From the cell containing the given text, extract its center point as [X, Y] coordinate. 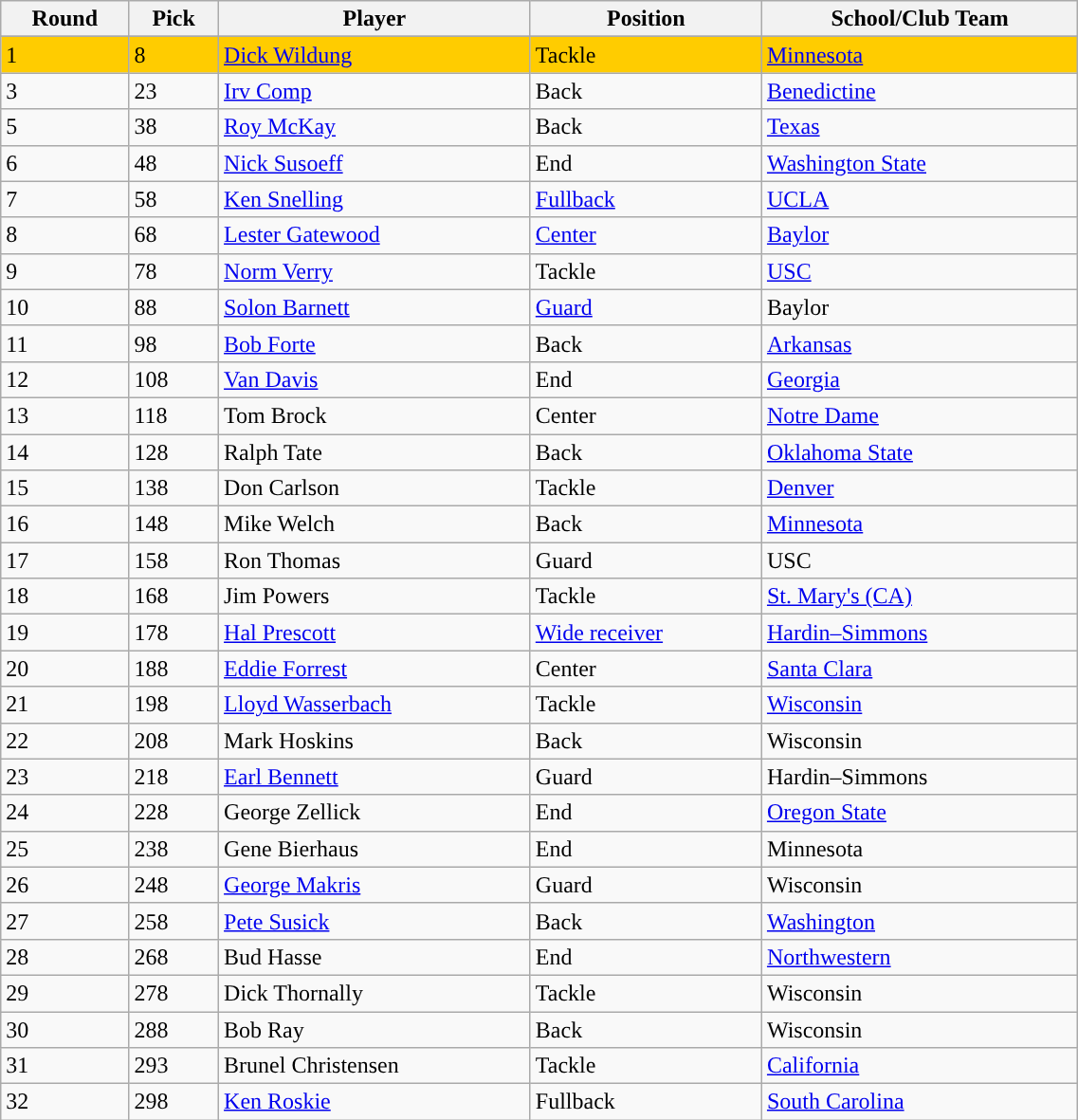
21 [64, 705]
13 [64, 415]
Benedictine [920, 91]
Solon Barnett [375, 307]
228 [174, 813]
UCLA [920, 199]
248 [174, 885]
218 [174, 777]
28 [64, 957]
168 [174, 597]
25 [64, 849]
Don Carlson [375, 488]
Mike Welch [375, 524]
Wide receiver [646, 633]
238 [174, 849]
293 [174, 1066]
1 [64, 55]
School/Club Team [920, 19]
Brunel Christensen [375, 1066]
Washington [920, 921]
22 [64, 741]
Van Davis [375, 379]
3 [64, 91]
Pete Susick [375, 921]
78 [174, 271]
Earl Bennett [375, 777]
6 [64, 163]
16 [64, 524]
9 [64, 271]
38 [174, 127]
5 [64, 127]
Eddie Forrest [375, 669]
Santa Clara [920, 669]
Oklahoma State [920, 452]
Mark Hoskins [375, 741]
128 [174, 452]
Gene Bierhaus [375, 849]
188 [174, 669]
Ron Thomas [375, 560]
30 [64, 1029]
118 [174, 415]
178 [174, 633]
Round [64, 19]
Arkansas [920, 343]
Northwestern [920, 957]
208 [174, 741]
158 [174, 560]
288 [174, 1029]
298 [174, 1102]
108 [174, 379]
31 [64, 1066]
Texas [920, 127]
Ken Roskie [375, 1102]
Bud Hasse [375, 957]
88 [174, 307]
138 [174, 488]
Lloyd Wasserbach [375, 705]
Nick Susoeff [375, 163]
Ralph Tate [375, 452]
Oregon State [920, 813]
Roy McKay [375, 127]
19 [64, 633]
20 [64, 669]
St. Mary's (CA) [920, 597]
98 [174, 343]
14 [64, 452]
Ken Snelling [375, 199]
Bob Forte [375, 343]
Washington State [920, 163]
Irv Comp [375, 91]
Player [375, 19]
7 [64, 199]
11 [64, 343]
48 [174, 163]
12 [64, 379]
George Makris [375, 885]
58 [174, 199]
Jim Powers [375, 597]
15 [64, 488]
148 [174, 524]
68 [174, 235]
Pick [174, 19]
Hal Prescott [375, 633]
24 [64, 813]
198 [174, 705]
268 [174, 957]
California [920, 1066]
278 [174, 993]
Dick Wildung [375, 55]
18 [64, 597]
Notre Dame [920, 415]
Dick Thornally [375, 993]
10 [64, 307]
29 [64, 993]
26 [64, 885]
32 [64, 1102]
258 [174, 921]
Position [646, 19]
17 [64, 560]
Tom Brock [375, 415]
27 [64, 921]
Denver [920, 488]
George Zellick [375, 813]
Lester Gatewood [375, 235]
Georgia [920, 379]
Bob Ray [375, 1029]
Norm Verry [375, 271]
South Carolina [920, 1102]
